Detect which cell encompasses the target text, then output its [X, Y] center coordinate. 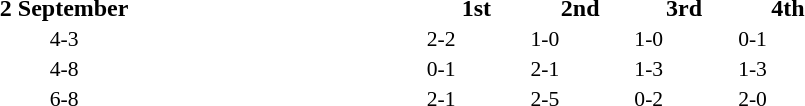
2-1 [580, 69]
2-2 [476, 39]
1-3 [684, 69]
0-1 [476, 69]
